Capture the cell that displays the provided text and extract its (X, Y) central coordinate. 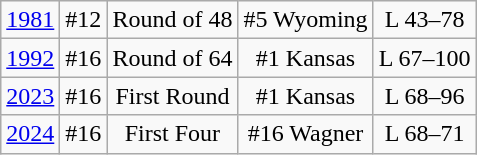
1992 (30, 58)
L 67–100 (424, 58)
First Four (172, 134)
#12 (84, 20)
First Round (172, 96)
L 68–96 (424, 96)
#16 Wagner (306, 134)
1981 (30, 20)
#5 Wyoming (306, 20)
L 43–78 (424, 20)
L 68–71 (424, 134)
2024 (30, 134)
Round of 64 (172, 58)
Round of 48 (172, 20)
2023 (30, 96)
